Output the [X, Y] coordinate of the center of the cell containing the given text.  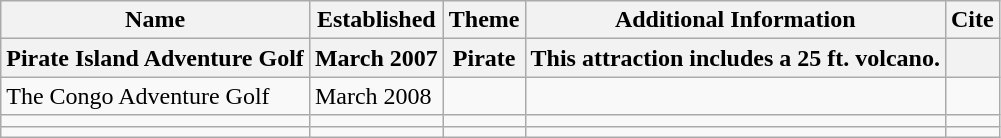
Pirate Island Adventure Golf [156, 58]
Additional Information [735, 20]
Pirate [484, 58]
Established [376, 20]
March 2008 [376, 96]
Name [156, 20]
Theme [484, 20]
The Congo Adventure Golf [156, 96]
March 2007 [376, 58]
This attraction includes a 25 ft. volcano. [735, 58]
Cite [972, 20]
